Pinpoint the cell where the given text exists, returning its [X, Y] midpoint coordinate. 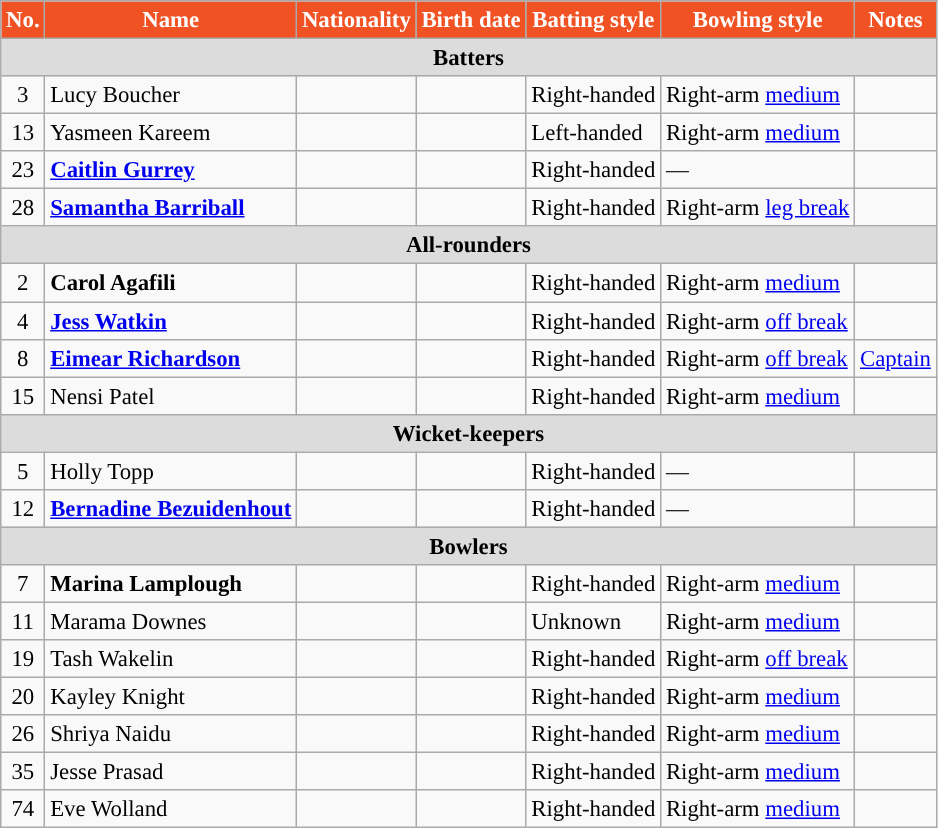
20 [23, 697]
Yasmeen Kareem [171, 133]
Jesse Prasad [171, 772]
2 [23, 283]
Tash Wakelin [171, 659]
15 [23, 396]
7 [23, 584]
Jess Watkin [171, 321]
11 [23, 621]
13 [23, 133]
Marama Downes [171, 621]
Birth date [471, 20]
Notes [896, 20]
No. [23, 20]
Right-arm leg break [758, 208]
Lucy Boucher [171, 95]
4 [23, 321]
Batters [468, 58]
All-rounders [468, 245]
Bowling style [758, 20]
12 [23, 509]
Wicket-keepers [468, 433]
Bowlers [468, 546]
26 [23, 734]
Unknown [594, 621]
19 [23, 659]
Name [171, 20]
Shriya Naidu [171, 734]
Left-handed [594, 133]
23 [23, 170]
8 [23, 358]
Nationality [356, 20]
Carol Agafili [171, 283]
3 [23, 95]
Kayley Knight [171, 697]
Bernadine Bezuidenhout [171, 509]
Batting style [594, 20]
74 [23, 809]
Holly Topp [171, 471]
Eve Wolland [171, 809]
28 [23, 208]
35 [23, 772]
5 [23, 471]
Captain [896, 358]
Nensi Patel [171, 396]
Samantha Barriball [171, 208]
Marina Lamplough [171, 584]
Caitlin Gurrey [171, 170]
Eimear Richardson [171, 358]
